Detect which cell encompasses the target text, then output its (x, y) center coordinate. 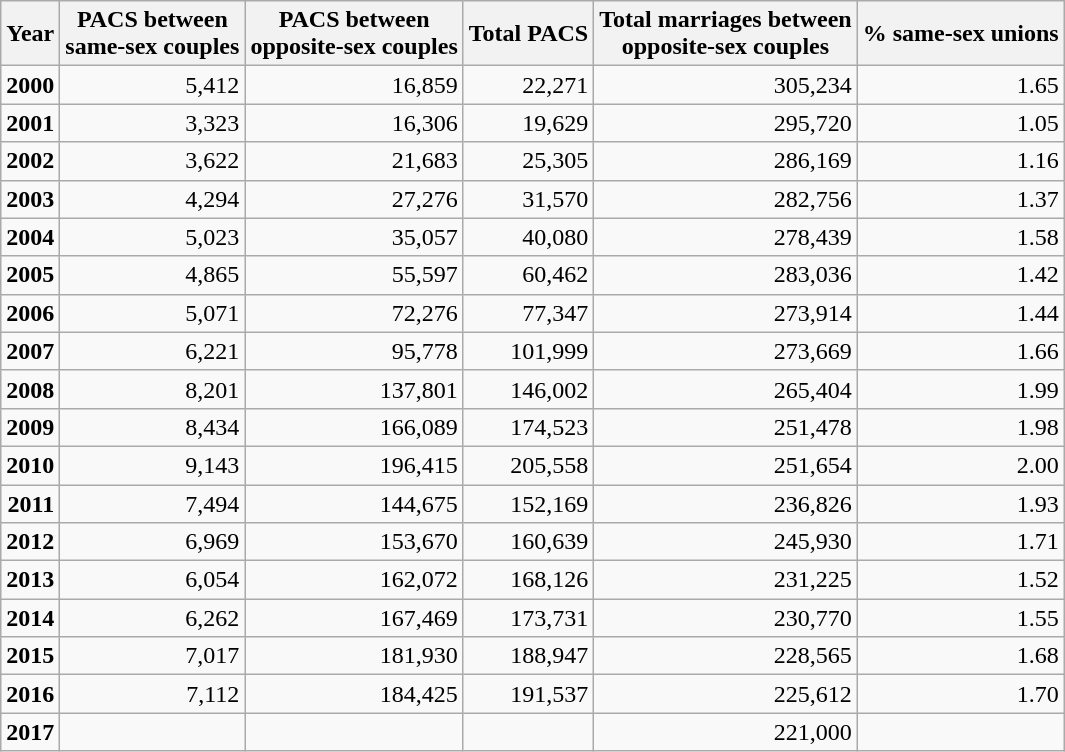
146,002 (528, 389)
286,169 (726, 161)
22,271 (528, 85)
1.58 (960, 237)
1.99 (960, 389)
Total marriages between opposite-sex couples (726, 34)
205,558 (528, 465)
278,439 (726, 237)
188,947 (528, 656)
2009 (30, 427)
282,756 (726, 199)
6,221 (152, 351)
72,276 (354, 313)
4,865 (152, 275)
1.66 (960, 351)
251,654 (726, 465)
160,639 (528, 542)
305,234 (726, 85)
6,969 (152, 542)
1.71 (960, 542)
1.65 (960, 85)
19,629 (528, 123)
101,999 (528, 351)
8,201 (152, 389)
173,731 (528, 618)
Year (30, 34)
265,404 (726, 389)
245,930 (726, 542)
2012 (30, 542)
144,675 (354, 503)
191,537 (528, 694)
2001 (30, 123)
2013 (30, 580)
PACS between opposite-sex couples (354, 34)
6,262 (152, 618)
1.70 (960, 694)
174,523 (528, 427)
1.16 (960, 161)
3,323 (152, 123)
152,169 (528, 503)
25,305 (528, 161)
283,036 (726, 275)
273,914 (726, 313)
2006 (30, 313)
16,306 (354, 123)
31,570 (528, 199)
9,143 (152, 465)
2010 (30, 465)
162,072 (354, 580)
60,462 (528, 275)
PACS between same-sex couples (152, 34)
251,478 (726, 427)
6,054 (152, 580)
8,434 (152, 427)
1.68 (960, 656)
2003 (30, 199)
1.37 (960, 199)
295,720 (726, 123)
2017 (30, 732)
2005 (30, 275)
236,826 (726, 503)
2000 (30, 85)
2.00 (960, 465)
228,565 (726, 656)
153,670 (354, 542)
184,425 (354, 694)
1.42 (960, 275)
196,415 (354, 465)
35,057 (354, 237)
% same-sex unions (960, 34)
2015 (30, 656)
1.52 (960, 580)
166,089 (354, 427)
1.93 (960, 503)
2011 (30, 503)
3,622 (152, 161)
225,612 (726, 694)
2016 (30, 694)
2004 (30, 237)
Total PACS (528, 34)
2002 (30, 161)
21,683 (354, 161)
1.55 (960, 618)
167,469 (354, 618)
77,347 (528, 313)
5,412 (152, 85)
55,597 (354, 275)
7,017 (152, 656)
1.05 (960, 123)
2008 (30, 389)
7,112 (152, 694)
4,294 (152, 199)
7,494 (152, 503)
40,080 (528, 237)
1.98 (960, 427)
221,000 (726, 732)
181,930 (354, 656)
230,770 (726, 618)
137,801 (354, 389)
2007 (30, 351)
273,669 (726, 351)
95,778 (354, 351)
5,071 (152, 313)
27,276 (354, 199)
16,859 (354, 85)
168,126 (528, 580)
5,023 (152, 237)
231,225 (726, 580)
2014 (30, 618)
1.44 (960, 313)
